Extract the [X, Y] coordinate from the center of the cell holding the provided text.  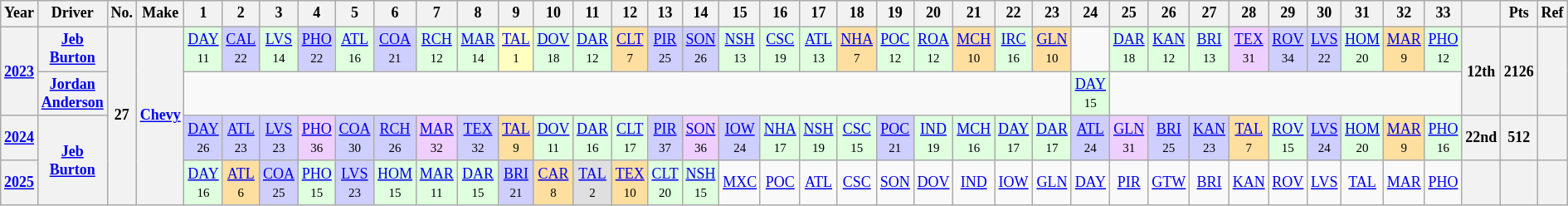
Jordan Anderson [72, 94]
DAY [1090, 183]
24 [1090, 13]
DAR16 [592, 138]
TAL7 [1249, 138]
TAL [1362, 183]
LVS [1324, 183]
PIR25 [665, 49]
TEX31 [1249, 49]
2 [241, 13]
SON36 [700, 138]
7 [436, 13]
13 [665, 13]
ATL24 [1090, 138]
DAR12 [592, 49]
TAL1 [516, 49]
2024 [20, 138]
CSC15 [857, 138]
PHO12 [1444, 49]
CSC [857, 183]
PHO16 [1444, 138]
DAY26 [203, 138]
30 [1324, 13]
MAR [1404, 183]
TEX32 [478, 138]
Driver [72, 13]
CAL22 [241, 49]
8 [478, 13]
IND [974, 183]
4 [317, 13]
COA25 [279, 183]
28 [1249, 13]
RCH26 [395, 138]
COA21 [395, 49]
ATL6 [241, 183]
GLN10 [1052, 49]
22nd [1482, 138]
NSH13 [740, 49]
DAY11 [203, 49]
32 [1404, 13]
BRI [1210, 183]
ROA12 [933, 49]
5 [355, 13]
20 [933, 13]
IOW24 [740, 138]
LVS22 [1324, 49]
RCH12 [436, 49]
CLT20 [665, 183]
6 [395, 13]
16 [780, 13]
CLT17 [630, 138]
HOM15 [395, 183]
NHA17 [780, 138]
SON26 [700, 49]
23 [1052, 13]
MCH10 [974, 49]
COA30 [355, 138]
MAR11 [436, 183]
DOV [933, 183]
No. [121, 13]
LVS24 [1324, 138]
DOV11 [553, 138]
3 [279, 13]
MAR32 [436, 138]
GTW [1169, 183]
12 [630, 13]
POC12 [896, 49]
BRI13 [1210, 49]
CLT7 [630, 49]
29 [1288, 13]
DAR15 [478, 183]
Make [160, 13]
Pts [1520, 13]
ATL16 [355, 49]
DAR17 [1052, 138]
ROV [1288, 183]
ROV15 [1288, 138]
9 [516, 13]
ATL13 [818, 49]
26 [1169, 13]
MXC [740, 183]
33 [1444, 13]
2025 [20, 183]
DAY15 [1090, 94]
14 [700, 13]
2126 [1520, 71]
2023 [20, 71]
21 [974, 13]
10 [553, 13]
25 [1128, 13]
GLN [1052, 183]
Year [20, 13]
GLN31 [1128, 138]
PHO [1444, 183]
BRI25 [1169, 138]
ROV34 [1288, 49]
IND19 [933, 138]
PHO36 [317, 138]
TAL9 [516, 138]
22 [1014, 13]
MCH16 [974, 138]
PIR37 [665, 138]
DAR18 [1128, 49]
512 [1520, 138]
NSH19 [818, 138]
LVS14 [279, 49]
31 [1362, 13]
17 [818, 13]
IRC16 [1014, 49]
PHO22 [317, 49]
BRI21 [516, 183]
12th [1482, 71]
15 [740, 13]
NHA7 [857, 49]
KAN12 [1169, 49]
CAR8 [553, 183]
Ref [1552, 13]
NSH15 [700, 183]
DOV18 [553, 49]
18 [857, 13]
CSC19 [780, 49]
POC [780, 183]
KAN23 [1210, 138]
TAL2 [592, 183]
PIR [1128, 183]
IOW [1014, 183]
Chevy [160, 116]
19 [896, 13]
ATL23 [241, 138]
KAN [1249, 183]
TEX10 [630, 183]
DAY16 [203, 183]
POC21 [896, 138]
1 [203, 13]
ATL [818, 183]
MAR14 [478, 49]
DAY17 [1014, 138]
11 [592, 13]
PHO15 [317, 183]
SON [896, 183]
